Detect which cell encompasses the target text, then output its (X, Y) center coordinate. 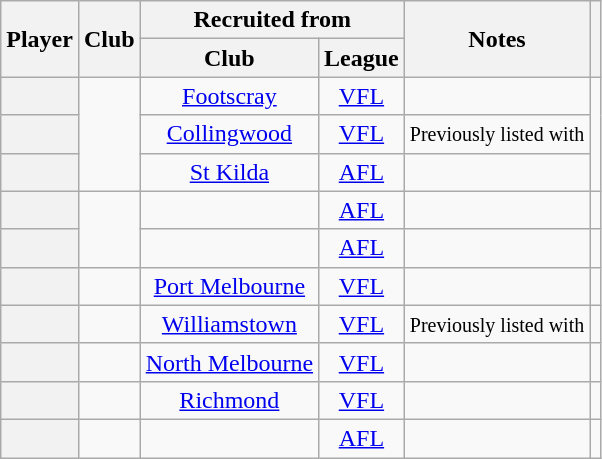
Recruited from (272, 20)
League (362, 58)
Notes (496, 39)
Footscray (229, 96)
Player (40, 39)
Collingwood (229, 134)
North Melbourne (229, 362)
Port Melbourne (229, 286)
Williamstown (229, 324)
St Kilda (229, 172)
Richmond (229, 400)
